Find where the given text appears and provide that cell's center as [X, Y] coordinate. 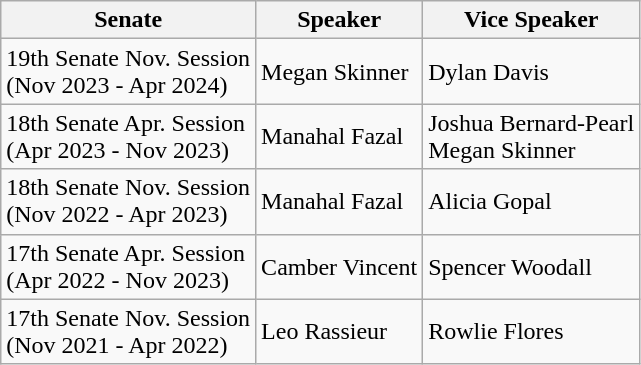
Rowlie Flores [532, 332]
18th Senate Apr. Session(Apr 2023 - Nov 2023) [128, 136]
Camber Vincent [340, 266]
Dylan Davis [532, 72]
Spencer Woodall [532, 266]
Alicia Gopal [532, 202]
17th Senate Apr. Session(Apr 2022 - Nov 2023) [128, 266]
Megan Skinner [340, 72]
Joshua Bernard-PearlMegan Skinner [532, 136]
Vice Speaker [532, 20]
17th Senate Nov. Session(Nov 2021 - Apr 2022) [128, 332]
18th Senate Nov. Session(Nov 2022 - Apr 2023) [128, 202]
Leo Rassieur [340, 332]
Speaker [340, 20]
19th Senate Nov. Session(Nov 2023 - Apr 2024) [128, 72]
Senate [128, 20]
